Return (X, Y) of the center of cell containing provided text 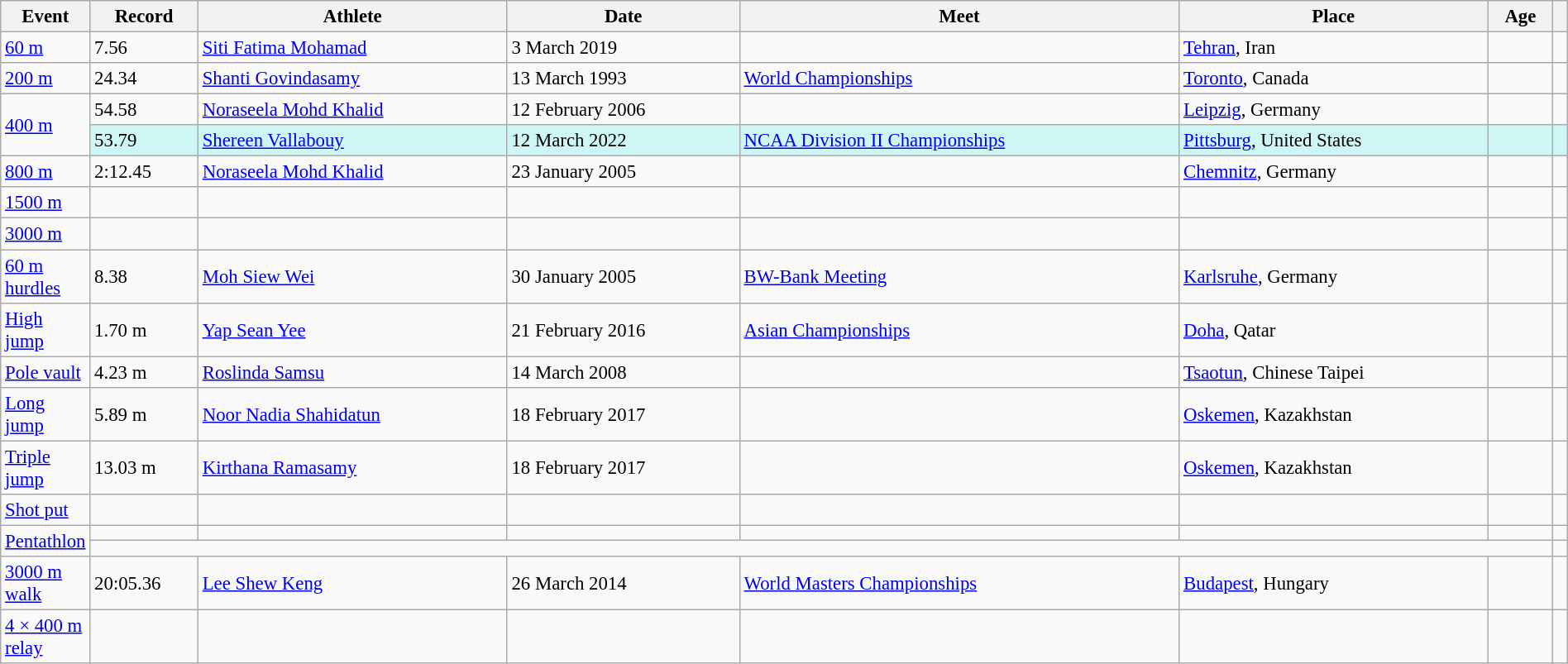
30 January 2005 (624, 276)
Lee Shew Keng (352, 584)
Meet (959, 17)
Date (624, 17)
Shot put (45, 510)
12 February 2006 (624, 110)
60 m (45, 48)
Noor Nadia Shahidatun (352, 413)
Yap Sean Yee (352, 329)
Toronto, Canada (1333, 79)
7.56 (144, 48)
14 March 2008 (624, 372)
World Championships (959, 79)
Pentathlon (45, 541)
Leipzig, Germany (1333, 110)
Shanti Govindasamy (352, 79)
23 January 2005 (624, 172)
13 March 1993 (624, 79)
1500 m (45, 203)
3000 m walk (45, 584)
54.58 (144, 110)
Athlete (352, 17)
53.79 (144, 141)
13.03 m (144, 468)
Karlsruhe, Germany (1333, 276)
2:12.45 (144, 172)
Tsaotun, Chinese Taipei (1333, 372)
60 m hurdles (45, 276)
8.38 (144, 276)
Shereen Vallabouy (352, 141)
Place (1333, 17)
200 m (45, 79)
3 March 2019 (624, 48)
Budapest, Hungary (1333, 584)
26 March 2014 (624, 584)
Chemnitz, Germany (1333, 172)
3000 m (45, 234)
Kirthana Ramasamy (352, 468)
Age (1520, 17)
800 m (45, 172)
Record (144, 17)
Pole vault (45, 372)
High jump (45, 329)
1.70 m (144, 329)
Moh Siew Wei (352, 276)
Roslinda Samsu (352, 372)
4 × 400 m relay (45, 637)
Tehran, Iran (1333, 48)
Doha, Qatar (1333, 329)
NCAA Division II Championships (959, 141)
12 March 2022 (624, 141)
Pittsburg, United States (1333, 141)
400 m (45, 126)
4.23 m (144, 372)
BW-Bank Meeting (959, 276)
Long jump (45, 413)
Triple jump (45, 468)
Siti Fatima Mohamad (352, 48)
24.34 (144, 79)
20:05.36 (144, 584)
Event (45, 17)
5.89 m (144, 413)
Asian Championships (959, 329)
World Masters Championships (959, 584)
21 February 2016 (624, 329)
